Locate the cell with the specified text and output its (x, y) center coordinate. 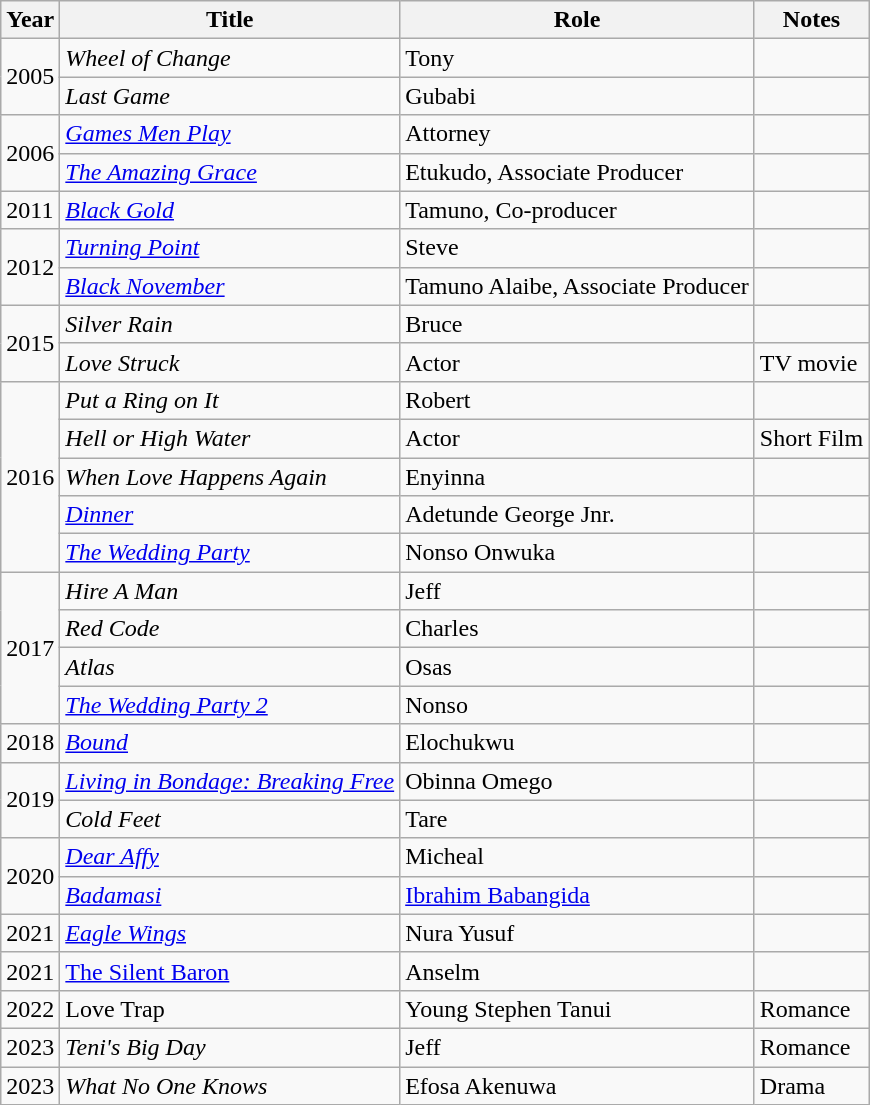
Enyinna (578, 477)
Love Trap (230, 1009)
Red Code (230, 629)
Hell or High Water (230, 438)
2020 (30, 876)
Hire A Man (230, 591)
Steve (578, 248)
Drama (811, 1085)
2005 (30, 77)
2015 (30, 343)
Short Film (811, 438)
The Wedding Party (230, 553)
Atlas (230, 667)
2022 (30, 1009)
Put a Ring on It (230, 400)
2018 (30, 743)
Nonso Onwuka (578, 553)
Role (578, 20)
The Amazing Grace (230, 172)
2012 (30, 267)
Tamuno Alaibe, Associate Producer (578, 286)
Robert (578, 400)
Efosa Akenuwa (578, 1085)
Adetunde George Jnr. (578, 515)
Eagle Wings (230, 933)
Silver Rain (230, 324)
Living in Bondage: Breaking Free (230, 781)
2011 (30, 210)
Cold Feet (230, 819)
2019 (30, 800)
When Love Happens Again (230, 477)
Last Game (230, 96)
2006 (30, 153)
Year (30, 20)
Black Gold (230, 210)
Nura Yusuf (578, 933)
Young Stephen Tanui (578, 1009)
Notes (811, 20)
The Silent Baron (230, 971)
2016 (30, 476)
Ibrahim Babangida (578, 895)
Etukudo, Associate Producer (578, 172)
Teni's Big Day (230, 1047)
Dinner (230, 515)
Elochukwu (578, 743)
2017 (30, 648)
Tare (578, 819)
Love Struck (230, 362)
Black November (230, 286)
Nonso (578, 705)
Osas (578, 667)
The Wedding Party 2 (230, 705)
Turning Point (230, 248)
Anselm (578, 971)
Wheel of Change (230, 58)
Micheal (578, 857)
Bound (230, 743)
Charles (578, 629)
Title (230, 20)
Attorney (578, 134)
Bruce (578, 324)
What No One Knows (230, 1085)
Dear Affy (230, 857)
Tony (578, 58)
TV movie (811, 362)
Games Men Play (230, 134)
Badamasi (230, 895)
Gubabi (578, 96)
Tamuno, Co-producer (578, 210)
Obinna Omego (578, 781)
